Identify which cell holds the provided text, then report its (X, Y) central coordinate. 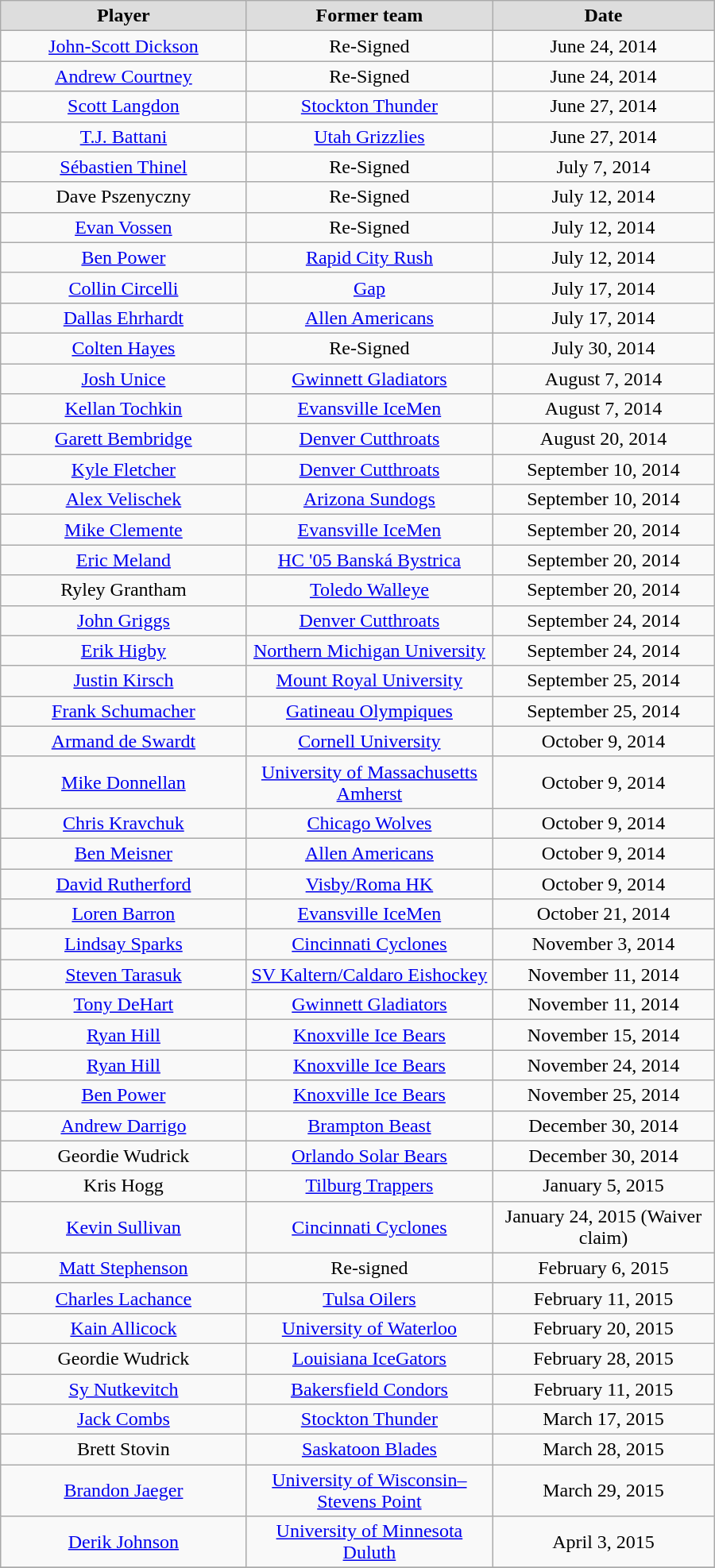
Re-signed (369, 1268)
Brandon Jaeger (124, 1490)
November 3, 2014 (604, 944)
Mount Royal University (369, 681)
Dave Pszenyczny (124, 197)
March 17, 2015 (604, 1419)
Mike Clemente (124, 530)
Alex Velischek (124, 500)
University of Wisconsin–Stevens Point (369, 1490)
Loren Barron (124, 914)
Utah Grizzlies (369, 137)
March 29, 2015 (604, 1490)
April 3, 2015 (604, 1543)
University of Waterloo (369, 1328)
John Griggs (124, 620)
University of Massachusetts Amherst (369, 782)
Rapid City Rush (369, 257)
Cornell University (369, 741)
Bakersfield Condors (369, 1389)
Toledo Walleye (369, 590)
Gatineau Olympiques (369, 711)
January 24, 2015 (Waiver claim) (604, 1226)
Andrew Courtney (124, 76)
Louisiana IceGators (369, 1358)
Player (124, 16)
Frank Schumacher (124, 711)
February 20, 2015 (604, 1328)
Saskatoon Blades (369, 1450)
Northern Michigan University (369, 651)
Ryley Grantham (124, 590)
Date (604, 16)
Josh Unice (124, 379)
Mike Donnellan (124, 782)
July 30, 2014 (604, 348)
Kyle Fletcher (124, 469)
July 7, 2014 (604, 167)
David Rutherford (124, 884)
Tony DeHart (124, 1005)
Arizona Sundogs (369, 500)
John-Scott Dickson (124, 46)
March 28, 2015 (604, 1450)
February 6, 2015 (604, 1268)
Gap (369, 288)
Tilburg Trappers (369, 1186)
Sébastien Thinel (124, 167)
Jack Combs (124, 1419)
Charles Lachance (124, 1298)
Colten Hayes (124, 348)
Chicago Wolves (369, 823)
Lindsay Sparks (124, 944)
HC '05 Banská Bystrica (369, 560)
Kellan Tochkin (124, 409)
Orlando Solar Bears (369, 1156)
Kris Hogg (124, 1186)
Steven Tarasuk (124, 975)
Justin Kirsch (124, 681)
Evan Vossen (124, 227)
January 5, 2015 (604, 1186)
Tulsa Oilers (369, 1298)
Armand de Swardt (124, 741)
Erik Higby (124, 651)
Eric Meland (124, 560)
Sy Nutkevitch (124, 1389)
October 21, 2014 (604, 914)
Andrew Darrigo (124, 1126)
Ben Meisner (124, 853)
T.J. Battani (124, 137)
Kain Allicock (124, 1328)
Chris Kravchuk (124, 823)
Garett Bembridge (124, 439)
Collin Circelli (124, 288)
Kevin Sullivan (124, 1226)
November 15, 2014 (604, 1035)
Visby/Roma HK (369, 884)
November 25, 2014 (604, 1095)
Brett Stovin (124, 1450)
Derik Johnson (124, 1543)
Scott Langdon (124, 106)
SV Kaltern/Caldaro Eishockey (369, 975)
Brampton Beast (369, 1126)
Matt Stephenson (124, 1268)
University of Minnesota Duluth (369, 1543)
August 20, 2014 (604, 439)
February 28, 2015 (604, 1358)
Dallas Ehrhardt (124, 318)
November 24, 2014 (604, 1065)
Former team (369, 16)
